Identify which cell holds the provided text, then report its [X, Y] central coordinate. 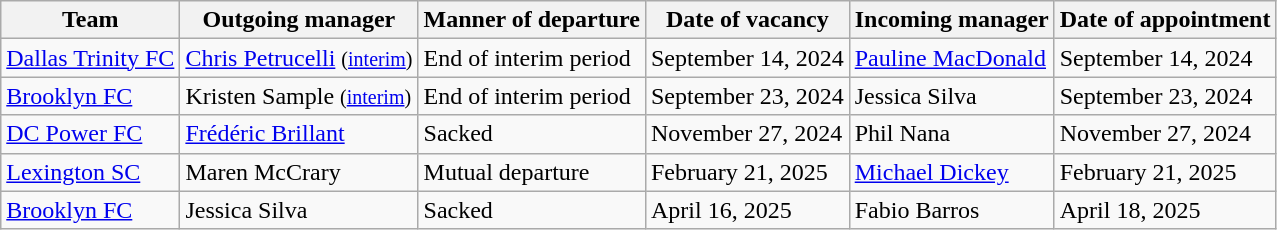
Team [90, 20]
Kristen Sample (interim) [299, 96]
Manner of departure [532, 20]
Incoming manager [952, 20]
Date of appointment [1165, 20]
Pauline MacDonald [952, 58]
Lexington SC [90, 172]
April 16, 2025 [747, 210]
Chris Petrucelli (interim) [299, 58]
Frédéric Brillant [299, 134]
Michael Dickey [952, 172]
Maren McCrary [299, 172]
Mutual departure [532, 172]
April 18, 2025 [1165, 210]
Dallas Trinity FC [90, 58]
Phil Nana [952, 134]
Date of vacancy [747, 20]
Fabio Barros [952, 210]
DC Power FC [90, 134]
Outgoing manager [299, 20]
